For the text-containing cell, return its midpoint in (x, y) coordinate format. 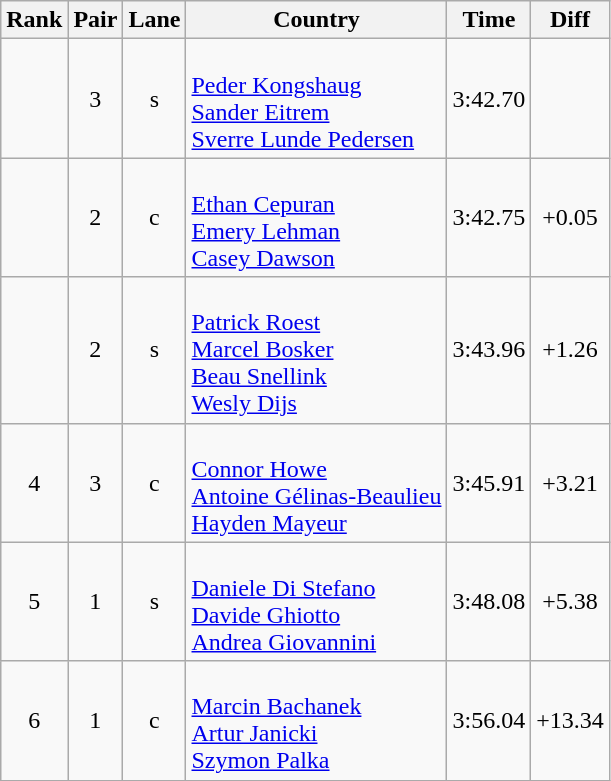
3:45.91 (489, 482)
Country (316, 20)
3:48.08 (489, 602)
Connor HoweAntoine Gélinas-BeaulieuHayden Mayeur (316, 482)
Daniele Di StefanoDavide GhiottoAndrea Giovannini (316, 602)
3:56.04 (489, 720)
3:43.96 (489, 350)
Marcin BachanekArtur JanickiSzymon Palka (316, 720)
Time (489, 20)
3:42.70 (489, 98)
+3.21 (570, 482)
4 (34, 482)
+13.34 (570, 720)
Rank (34, 20)
+5.38 (570, 602)
3:42.75 (489, 218)
Lane (154, 20)
6 (34, 720)
+1.26 (570, 350)
Ethan CepuranEmery LehmanCasey Dawson (316, 218)
Peder KongshaugSander EitremSverre Lunde Pedersen (316, 98)
Pair (96, 20)
Diff (570, 20)
+0.05 (570, 218)
Patrick RoestMarcel BoskerBeau SnellinkWesly Dijs (316, 350)
5 (34, 602)
